Detect which cell encompasses the target text, then output its [x, y] center coordinate. 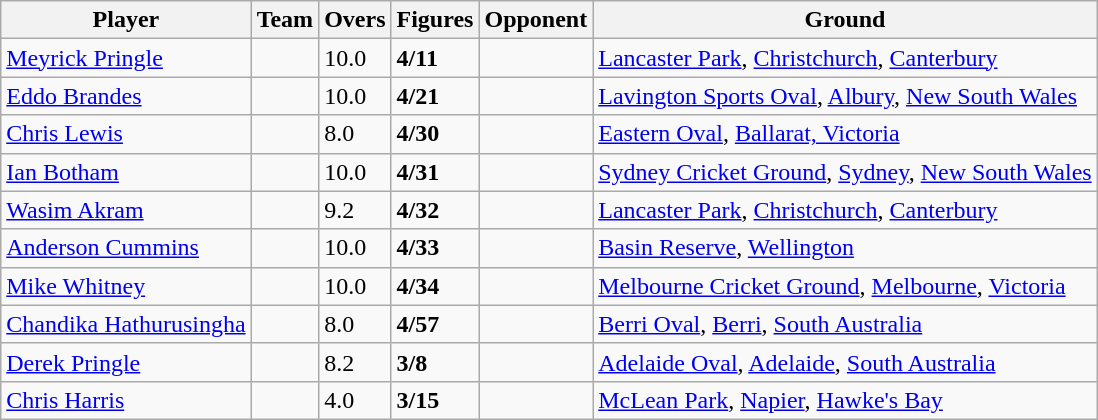
Derek Pringle [126, 362]
Eddo Brandes [126, 96]
Player [126, 20]
Overs [355, 20]
4/30 [435, 134]
Wasim Akram [126, 210]
4/21 [435, 96]
Sydney Cricket Ground, Sydney, New South Wales [845, 172]
3/15 [435, 400]
4/57 [435, 324]
8.2 [355, 362]
Basin Reserve, Wellington [845, 248]
Berri Oval, Berri, South Australia [845, 324]
Anderson Cummins [126, 248]
Team [285, 20]
4/32 [435, 210]
9.2 [355, 210]
Melbourne Cricket Ground, Melbourne, Victoria [845, 286]
Ian Botham [126, 172]
Chandika Hathurusingha [126, 324]
Eastern Oval, Ballarat, Victoria [845, 134]
3/8 [435, 362]
Opponent [536, 20]
Figures [435, 20]
4.0 [355, 400]
4/34 [435, 286]
Chris Lewis [126, 134]
4/31 [435, 172]
4/33 [435, 248]
McLean Park, Napier, Hawke's Bay [845, 400]
Adelaide Oval, Adelaide, South Australia [845, 362]
4/11 [435, 58]
Lavington Sports Oval, Albury, New South Wales [845, 96]
Chris Harris [126, 400]
Mike Whitney [126, 286]
Meyrick Pringle [126, 58]
Ground [845, 20]
